Output the (x, y) coordinate of the center of the cell containing the given text.  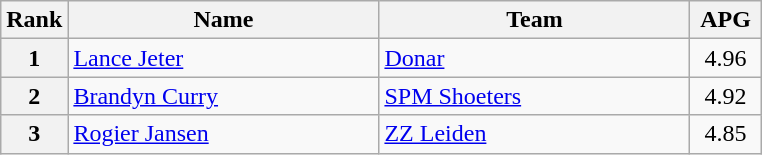
3 (34, 134)
1 (34, 58)
ZZ Leiden (534, 134)
Lance Jeter (224, 58)
SPM Shoeters (534, 96)
Rank (34, 20)
APG (726, 20)
2 (34, 96)
Rogier Jansen (224, 134)
4.92 (726, 96)
Name (224, 20)
Brandyn Curry (224, 96)
4.85 (726, 134)
4.96 (726, 58)
Team (534, 20)
Donar (534, 58)
